Provide the [X, Y] coordinate of the cell's center where the given text is located.  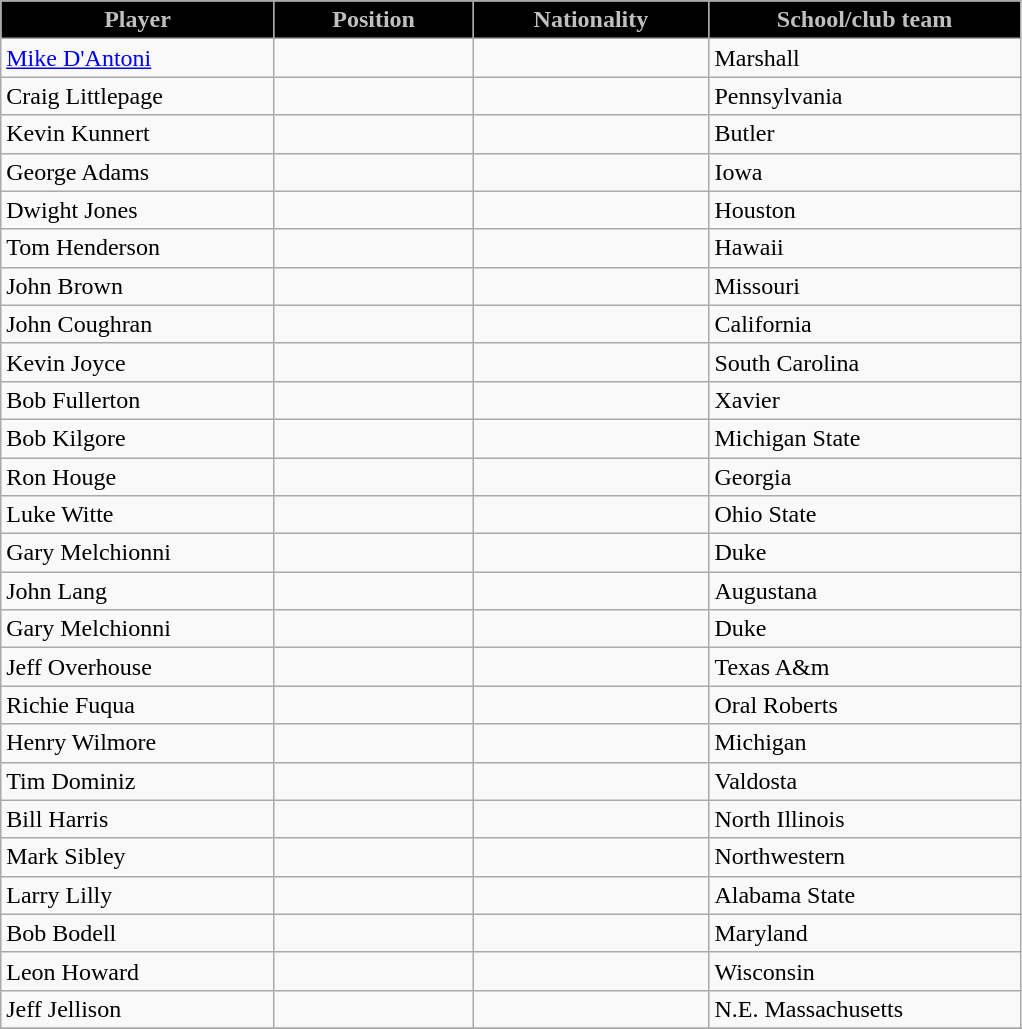
Maryland [864, 933]
Michigan [864, 743]
Northwestern [864, 857]
Henry Wilmore [138, 743]
Jeff Overhouse [138, 667]
Jeff Jellison [138, 1009]
John Coughran [138, 324]
Augustana [864, 591]
Larry Lilly [138, 895]
Tom Henderson [138, 248]
California [864, 324]
Georgia [864, 477]
Oral Roberts [864, 705]
Ohio State [864, 515]
Leon Howard [138, 971]
North Illinois [864, 819]
Craig Littlepage [138, 96]
Valdosta [864, 781]
South Carolina [864, 362]
Alabama State [864, 895]
Pennsylvania [864, 96]
Mark Sibley [138, 857]
Marshall [864, 58]
Houston [864, 210]
Nationality [591, 20]
Bob Fullerton [138, 400]
Position [374, 20]
Xavier [864, 400]
Missouri [864, 286]
John Brown [138, 286]
Iowa [864, 172]
Bob Kilgore [138, 438]
Texas A&m [864, 667]
George Adams [138, 172]
Michigan State [864, 438]
Ron Houge [138, 477]
John Lang [138, 591]
Player [138, 20]
Luke Witte [138, 515]
Bob Bodell [138, 933]
Kevin Joyce [138, 362]
Bill Harris [138, 819]
Mike D'Antoni [138, 58]
Kevin Kunnert [138, 134]
Richie Fuqua [138, 705]
N.E. Massachusetts [864, 1009]
School/club team [864, 20]
Wisconsin [864, 971]
Tim Dominiz [138, 781]
Butler [864, 134]
Dwight Jones [138, 210]
Hawaii [864, 248]
